Return (x, y) of the center of cell containing provided text 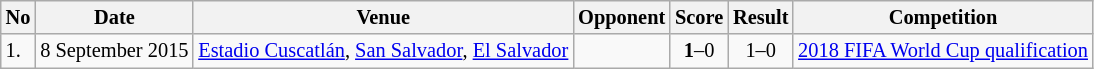
Result (760, 17)
2018 FIFA World Cup qualification (943, 51)
1. (18, 51)
Date (114, 17)
Venue (383, 17)
Estadio Cuscatlán, San Salvador, El Salvador (383, 51)
No (18, 17)
Opponent (622, 17)
Score (699, 17)
Competition (943, 17)
8 September 2015 (114, 51)
